Output the [x, y] coordinate of the center of the cell containing the given text.  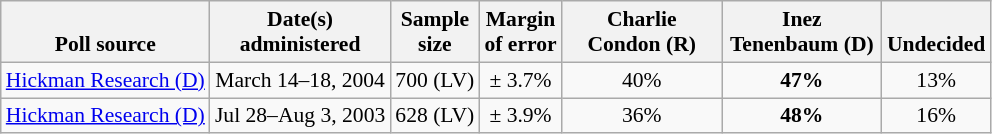
628 (LV) [434, 116]
CharlieCondon (R) [642, 32]
InezTenenbaum (D) [802, 32]
36% [642, 116]
Undecided [936, 32]
Poll source [106, 32]
16% [936, 116]
13% [936, 80]
Marginof error [520, 32]
47% [802, 80]
± 3.9% [520, 116]
Date(s)administered [300, 32]
Jul 28–Aug 3, 2003 [300, 116]
Samplesize [434, 32]
March 14–18, 2004 [300, 80]
± 3.7% [520, 80]
40% [642, 80]
48% [802, 116]
700 (LV) [434, 80]
